For the text-containing cell, return its midpoint in [x, y] coordinate format. 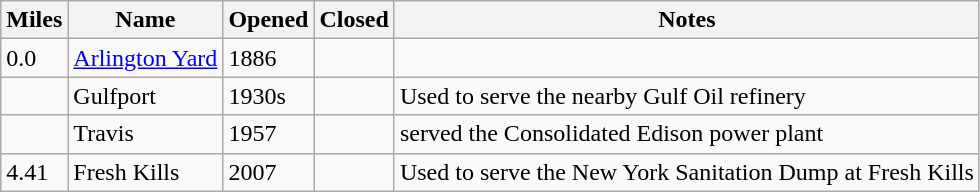
4.41 [34, 172]
Used to serve the nearby Gulf Oil refinery [686, 96]
1930s [268, 96]
Closed [354, 20]
2007 [268, 172]
1886 [268, 58]
served the Consolidated Edison power plant [686, 134]
Arlington Yard [146, 58]
Miles [34, 20]
Used to serve the New York Sanitation Dump at Fresh Kills [686, 172]
Opened [268, 20]
1957 [268, 134]
Fresh Kills [146, 172]
Notes [686, 20]
0.0 [34, 58]
Gulfport [146, 96]
Name [146, 20]
Travis [146, 134]
